Detect which cell encompasses the target text, then output its [X, Y] center coordinate. 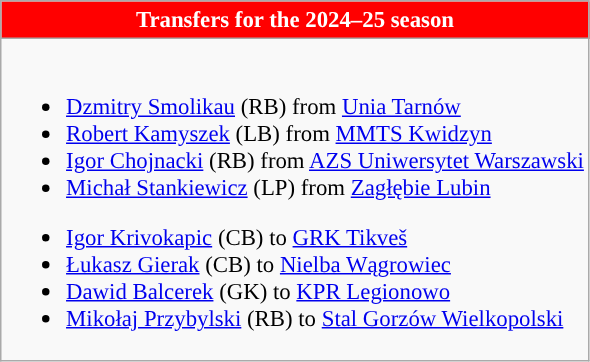
Transfers for the 2024–25 season [295, 20]
